Scan for the cell matching the given text and deliver its [x, y] coordinate at center. 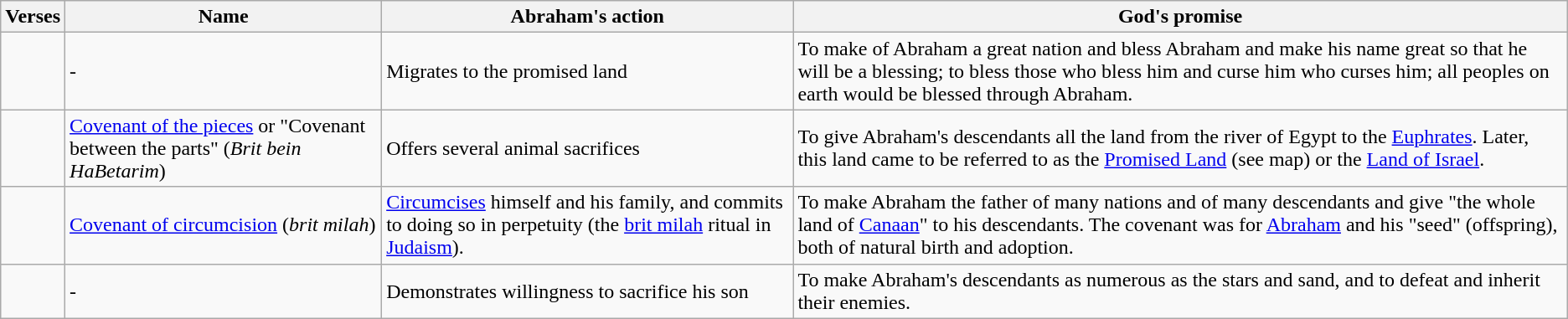
Migrates to the promised land [588, 71]
Verses [34, 17]
Covenant of the pieces or "Covenant between the parts" (Brit bein HaBetarim) [224, 148]
Offers several animal sacrifices [588, 148]
Demonstrates willingness to sacrifice his son [588, 291]
God's promise [1180, 17]
Circumcises himself and his family, and commits to doing so in perpetuity (the brit milah ritual in Judaism). [588, 225]
Name [224, 17]
Abraham's action [588, 17]
Covenant of circumcision (brit milah) [224, 225]
To make Abraham's descendants as numerous as the stars and sand, and to defeat and inherit their enemies. [1180, 291]
